Find where the given text appears and provide that cell's center as (x, y) coordinate. 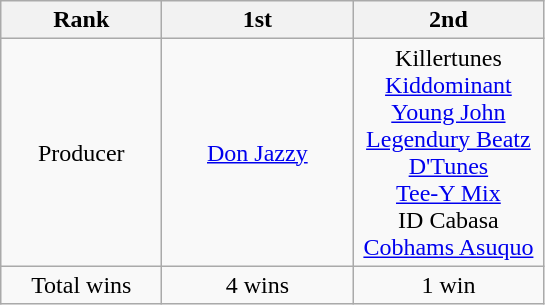
1 win (448, 285)
2nd (448, 20)
Don Jazzy (258, 152)
4 wins (258, 285)
Total wins (82, 285)
Producer (82, 152)
Rank (82, 20)
1st (258, 20)
KillertunesKiddominantYoung JohnLegendury BeatzD'TunesTee-Y MixID CabasaCobhams Asuquo (448, 152)
